Detect which cell encompasses the target text, then output its (X, Y) center coordinate. 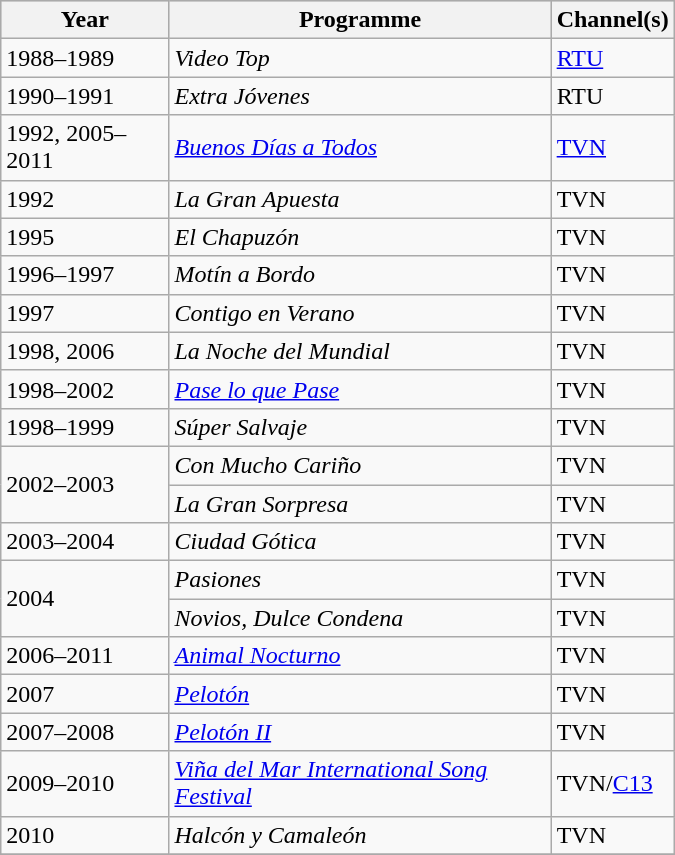
1998–2002 (85, 389)
1992 (85, 199)
2007–2008 (85, 732)
1992, 2005–2011 (85, 148)
Pelotón (360, 694)
La Noche del Mundial (360, 351)
Pasiones (360, 580)
La Gran Apuesta (360, 199)
1988–1989 (85, 58)
2003–2004 (85, 542)
Motín a Bordo (360, 275)
Contigo en Verano (360, 313)
Buenos Días a Todos (360, 148)
Extra Jóvenes (360, 96)
Year (85, 20)
Con Mucho Cariño (360, 465)
1997 (85, 313)
2002–2003 (85, 484)
Programme (360, 20)
Halcón y Camaleón (360, 835)
Súper Salvaje (360, 427)
1998, 2006 (85, 351)
Animal Nocturno (360, 656)
Ciudad Gótica (360, 542)
1995 (85, 237)
Viña del Mar International Song Festival (360, 784)
TVN/C13 (612, 784)
El Chapuzón (360, 237)
2009–2010 (85, 784)
2004 (85, 599)
Pelotón II (360, 732)
Channel(s) (612, 20)
2006–2011 (85, 656)
Novios, Dulce Condena (360, 618)
2007 (85, 694)
Video Top (360, 58)
1998–1999 (85, 427)
1996–1997 (85, 275)
La Gran Sorpresa (360, 503)
Pase lo que Pase (360, 389)
2010 (85, 835)
1990–1991 (85, 96)
